Determine the [X, Y] coordinate at the center of the cell enclosing the given text.  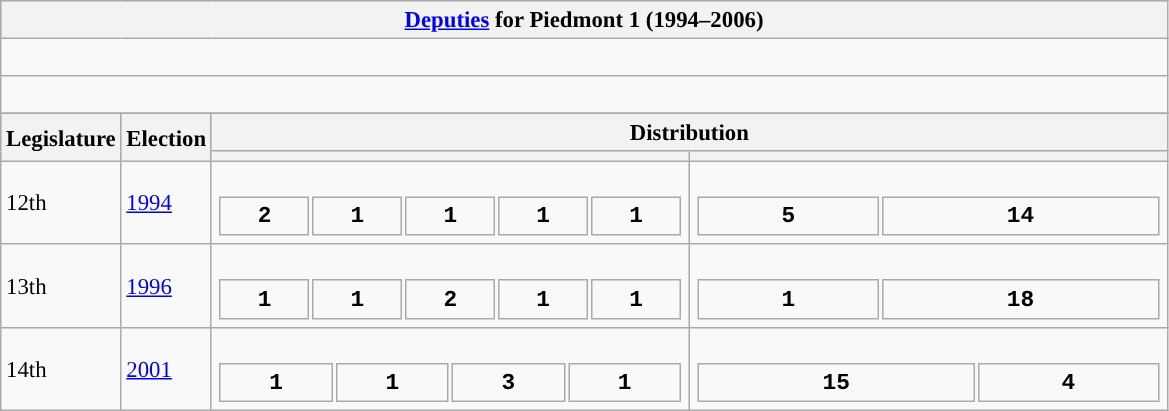
18 [1020, 300]
1996 [166, 286]
Deputies for Piedmont 1 (1994–2006) [584, 20]
13th [61, 286]
15 4 [928, 368]
3 [508, 382]
2001 [166, 368]
1 1 3 1 [450, 368]
Distribution [689, 133]
14 [1020, 216]
5 [788, 216]
12th [61, 204]
1 18 [928, 286]
15 [836, 382]
14th [61, 368]
2 1 1 1 1 [450, 204]
4 [1068, 382]
Legislature [61, 138]
Election [166, 138]
1 1 2 1 1 [450, 286]
1994 [166, 204]
5 14 [928, 204]
